Identify which cell holds the provided text, then report its (x, y) central coordinate. 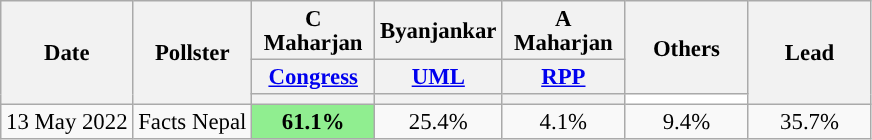
A Maharjan (564, 30)
Date (67, 53)
13 May 2022 (67, 122)
Pollster (192, 53)
25.4% (438, 122)
Lead (810, 53)
Byanjankar (438, 30)
Congress (314, 78)
9.4% (686, 122)
UML (438, 78)
C Maharjan (314, 30)
4.1% (564, 122)
61.1% (314, 122)
Facts Nepal (192, 122)
35.7% (810, 122)
RPP (564, 78)
Others (686, 48)
